Find where the given text appears and provide that cell's center as (x, y) coordinate. 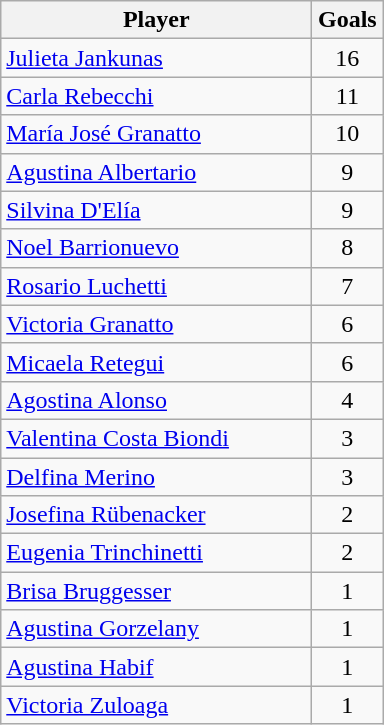
Goals (348, 20)
Player (156, 20)
Silvina D'Elía (156, 210)
Rosario Luchetti (156, 286)
Julieta Jankunas (156, 58)
8 (348, 248)
Micaela Retegui (156, 362)
María José Granatto (156, 134)
Agostina Alonso (156, 400)
Carla Rebecchi (156, 96)
11 (348, 96)
Agustina Gorzelany (156, 629)
10 (348, 134)
Agustina Habif (156, 667)
Victoria Granatto (156, 324)
Valentina Costa Biondi (156, 438)
Eugenia Trinchinetti (156, 553)
16 (348, 58)
Brisa Bruggesser (156, 591)
Josefina Rübenacker (156, 515)
Delfina Merino (156, 477)
7 (348, 286)
Noel Barrionuevo (156, 248)
4 (348, 400)
Agustina Albertario (156, 172)
Victoria Zuloaga (156, 705)
